Search for the cell housing the specified text and yield its [x, y] center coordinate. 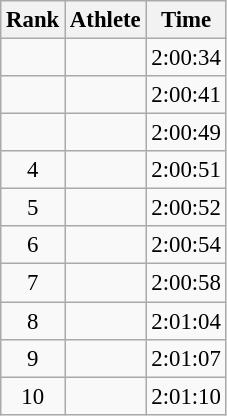
2:00:52 [186, 208]
10 [33, 396]
5 [33, 208]
7 [33, 283]
2:00:51 [186, 170]
8 [33, 321]
9 [33, 358]
2:00:34 [186, 58]
Athlete [106, 20]
Time [186, 20]
2:01:07 [186, 358]
2:00:49 [186, 133]
6 [33, 245]
2:00:54 [186, 245]
2:00:41 [186, 95]
2:01:10 [186, 396]
2:00:58 [186, 283]
2:01:04 [186, 321]
4 [33, 170]
Rank [33, 20]
